Return (x, y) of the center of cell containing provided text 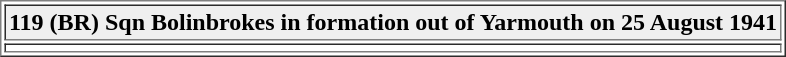
119 (BR) Sqn Bolinbrokes in formation out of Yarmouth on 25 August 1941 (392, 22)
